Output the (x, y) coordinate of the center of the cell containing the given text.  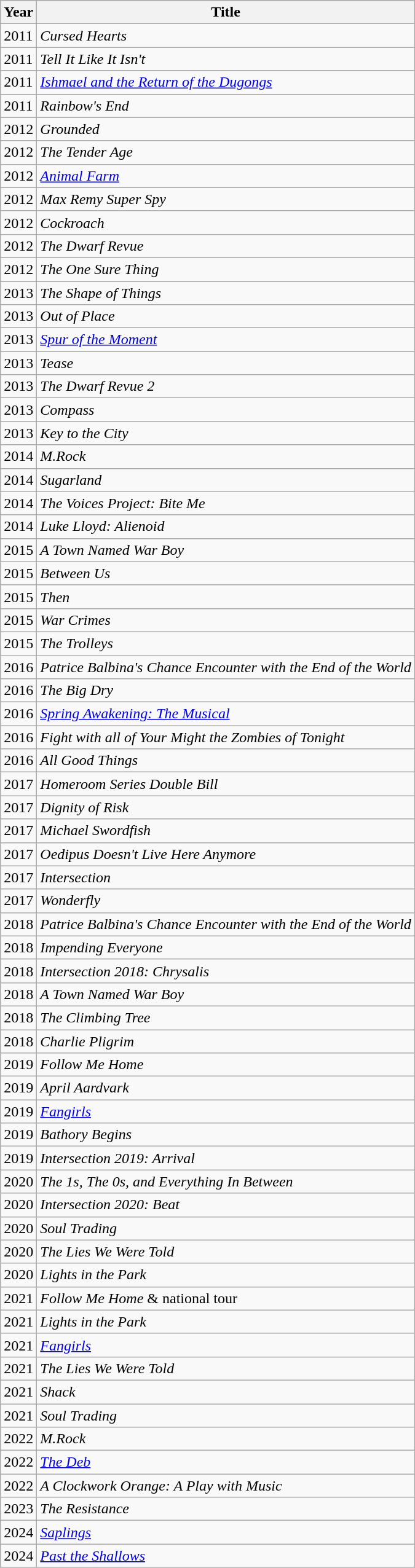
Dignity of Risk (226, 807)
The Voices Project: Bite Me (226, 503)
The Deb (226, 1462)
Michael Swordfish (226, 831)
Ishmael and the Return of the Dugongs (226, 82)
War Crimes (226, 620)
The Resistance (226, 1509)
Cockroach (226, 222)
Intersection 2020: Beat (226, 1205)
April Aardvark (226, 1088)
Year (18, 12)
Rainbow's End (226, 106)
The One Sure Thing (226, 269)
Wonderfly (226, 901)
Max Remy Super Spy (226, 199)
Spur of the Moment (226, 340)
The Dwarf Revue 2 (226, 386)
The Big Dry (226, 691)
Cursed Hearts (226, 36)
The Dwarf Revue (226, 246)
Then (226, 597)
Follow Me Home (226, 1065)
The 1s, The 0s, and Everything In Between (226, 1182)
Oedipus Doesn't Live Here Anymore (226, 854)
Saplings (226, 1532)
Grounded (226, 129)
Spring Awakening: The Musical (226, 714)
Charlie Pligrim (226, 1041)
Intersection 2018: Chrysalis (226, 971)
Tell It Like It Isn't (226, 59)
Bathory Begins (226, 1135)
Shack (226, 1392)
Animal Farm (226, 176)
Compass (226, 410)
Impending Everyone (226, 947)
Key to the City (226, 433)
2023 (18, 1509)
The Tender Age (226, 152)
Intersection 2019: Arrival (226, 1158)
The Climbing Tree (226, 1017)
Tease (226, 363)
Between Us (226, 573)
Intersection (226, 877)
All Good Things (226, 761)
Title (226, 12)
Homeroom Series Double Bill (226, 784)
The Shape of Things (226, 293)
Out of Place (226, 316)
Sugarland (226, 480)
Luke Lloyd: Alienoid (226, 527)
Past the Shallows (226, 1556)
A Clockwork Orange: A Play with Music (226, 1486)
Fight with all of Your Might the Zombies of Tonight (226, 737)
The Trolleys (226, 643)
Follow Me Home & national tour (226, 1298)
